Determine the [X, Y] coordinate at the center of the cell enclosing the given text.  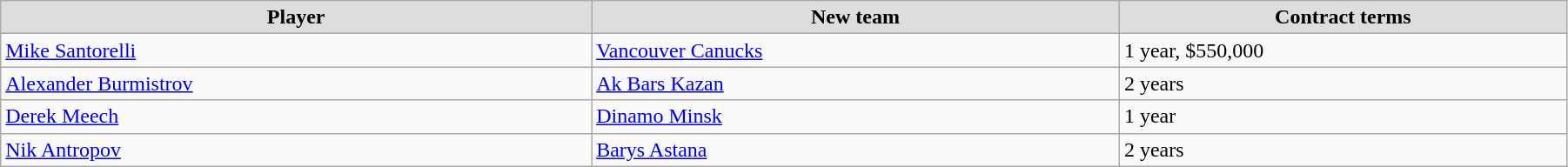
Player [296, 17]
Derek Meech [296, 117]
New team [856, 17]
1 year [1343, 117]
Barys Astana [856, 150]
Ak Bars Kazan [856, 83]
Vancouver Canucks [856, 50]
Contract terms [1343, 17]
1 year, $550,000 [1343, 50]
Nik Antropov [296, 150]
Mike Santorelli [296, 50]
Dinamo Minsk [856, 117]
Alexander Burmistrov [296, 83]
